Locate the cell with the specified text and output its (x, y) center coordinate. 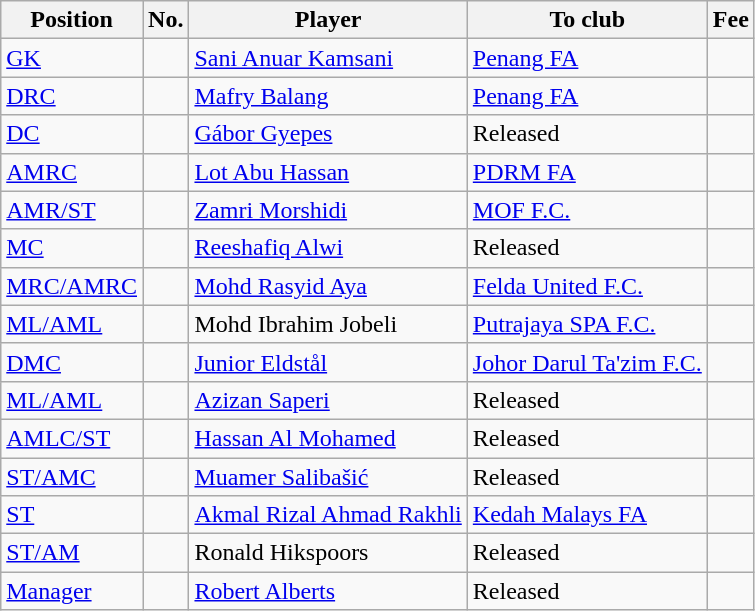
Reeshafiq Alwi (328, 248)
GK (72, 58)
Mohd Rasyid Aya (328, 286)
To club (587, 20)
Kedah Malays FA (587, 515)
Azizan Saperi (328, 400)
Junior Eldstål (328, 362)
DC (72, 134)
Gábor Gyepes (328, 134)
Position (72, 20)
MC (72, 248)
Ronald Hikspoors (328, 553)
MRC/AMRC (72, 286)
Player (328, 20)
Muamer Salibašić (328, 477)
AMR/ST (72, 210)
No. (166, 20)
ST/AM (72, 553)
Manager (72, 591)
Sani Anuar Kamsani (328, 58)
MOF F.C. (587, 210)
Putrajaya SPA F.C. (587, 324)
Felda United F.C. (587, 286)
Mohd Ibrahim Jobeli (328, 324)
Fee (730, 20)
Mafry Balang (328, 96)
ST/AMC (72, 477)
DRC (72, 96)
PDRM FA (587, 172)
AMRC (72, 172)
Lot Abu Hassan (328, 172)
AMLC/ST (72, 438)
DMC (72, 362)
Zamri Morshidi (328, 210)
Robert Alberts (328, 591)
Hassan Al Mohamed (328, 438)
Akmal Rizal Ahmad Rakhli (328, 515)
Johor Darul Ta'zim F.C. (587, 362)
ST (72, 515)
